Determine the (X, Y) coordinate at the center of the cell enclosing the given text.  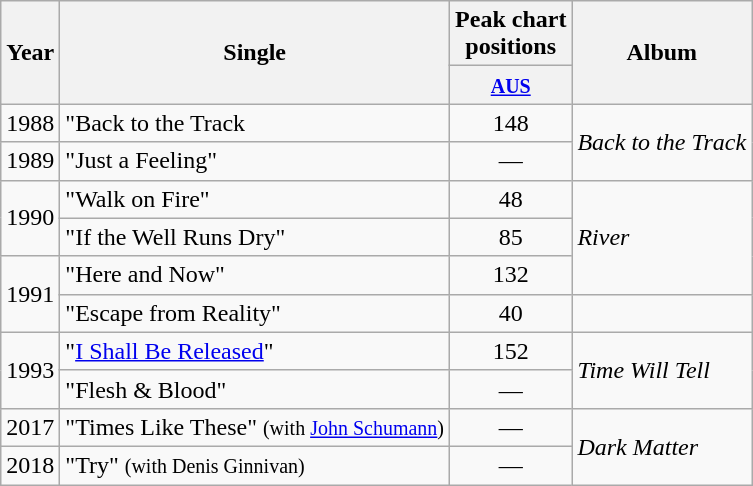
2018 (30, 465)
48 (511, 199)
River (662, 237)
"Here and Now" (255, 275)
2017 (30, 427)
Single (255, 52)
"Times Like These" (with John Schumann) (255, 427)
"Try" (with Denis Ginnivan) (255, 465)
Album (662, 52)
Time Will Tell (662, 370)
1993 (30, 370)
"Just a Feeling" (255, 161)
"I Shall Be Released" (255, 351)
85 (511, 237)
Back to the Track (662, 142)
148 (511, 123)
Dark Matter (662, 446)
1991 (30, 294)
Year (30, 52)
"If the Well Runs Dry" (255, 237)
1988 (30, 123)
"Walk on Fire" (255, 199)
1990 (30, 218)
Peak chartpositions (511, 34)
40 (511, 313)
"Back to the Track (255, 123)
152 (511, 351)
"Escape from Reality" (255, 313)
AUS (511, 85)
"Flesh & Blood" (255, 389)
1989 (30, 161)
132 (511, 275)
